Determine the [x, y] coordinate at the center of the cell enclosing the given text.  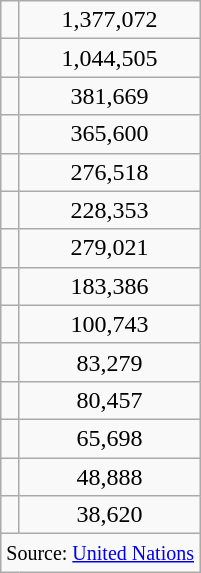
279,021 [109, 248]
183,386 [109, 286]
100,743 [109, 324]
48,888 [109, 477]
80,457 [109, 400]
65,698 [109, 438]
1,044,505 [109, 58]
228,353 [109, 210]
83,279 [109, 362]
38,620 [109, 515]
1,377,072 [109, 20]
381,669 [109, 96]
Source: United Nations [100, 553]
365,600 [109, 134]
276,518 [109, 172]
